Pinpoint the cell where the given text exists, returning its (X, Y) midpoint coordinate. 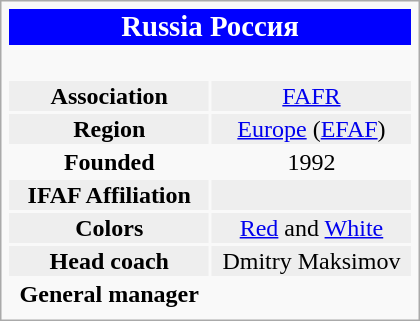
FAFR (312, 96)
IFAF Affiliation (109, 195)
Europe (EFAF) (312, 129)
Founded (109, 162)
1992 (312, 162)
Colors (109, 228)
Dmitry Maksimov (312, 261)
Region (109, 129)
Head coach (109, 261)
Association (109, 96)
Russia Россия (210, 27)
Red and White (312, 228)
General manager (109, 294)
